Return the (X, Y) coordinate for the center point of the cell that contains the specified text.  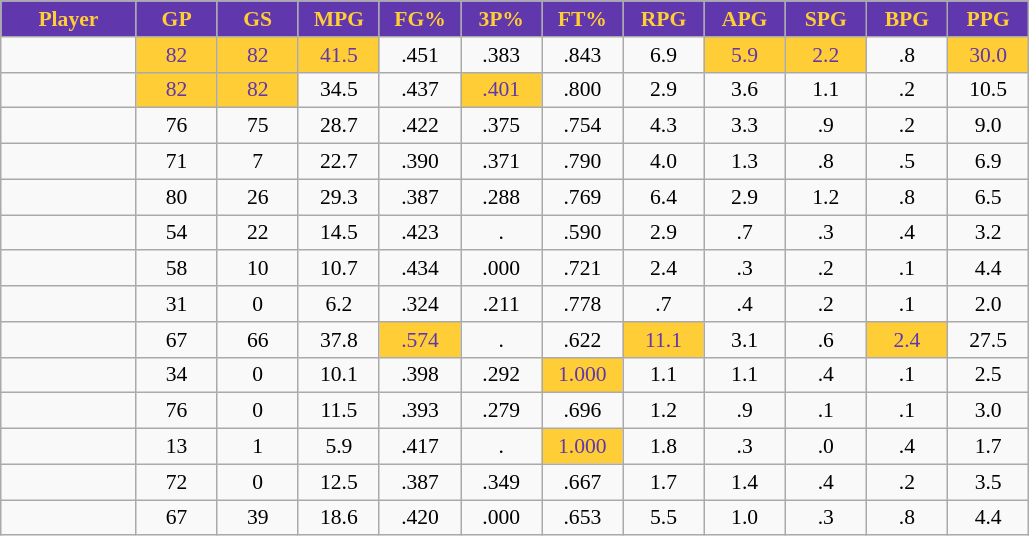
31 (176, 304)
5.5 (664, 518)
3.1 (744, 340)
.590 (582, 233)
.423 (420, 233)
6.5 (988, 197)
41.5 (338, 55)
10.5 (988, 90)
1.0 (744, 518)
26 (258, 197)
Player (68, 19)
.417 (420, 447)
1.3 (744, 162)
.6 (826, 340)
10 (258, 269)
.437 (420, 90)
1.8 (664, 447)
.349 (502, 482)
SPG (826, 19)
.800 (582, 90)
18.6 (338, 518)
GS (258, 19)
37.8 (338, 340)
.420 (420, 518)
29.3 (338, 197)
.401 (502, 90)
.211 (502, 304)
PPG (988, 19)
.5 (906, 162)
.778 (582, 304)
BPG (906, 19)
2.0 (988, 304)
.653 (582, 518)
22.7 (338, 162)
3P% (502, 19)
FG% (420, 19)
.769 (582, 197)
10.1 (338, 375)
.622 (582, 340)
4.0 (664, 162)
4.3 (664, 126)
72 (176, 482)
.0 (826, 447)
.279 (502, 411)
58 (176, 269)
.790 (582, 162)
66 (258, 340)
1 (258, 447)
.390 (420, 162)
14.5 (338, 233)
.398 (420, 375)
6.4 (664, 197)
11.5 (338, 411)
GP (176, 19)
27.5 (988, 340)
6.2 (338, 304)
.324 (420, 304)
.667 (582, 482)
30.0 (988, 55)
MPG (338, 19)
11.1 (664, 340)
3.2 (988, 233)
10.7 (338, 269)
75 (258, 126)
28.7 (338, 126)
.375 (502, 126)
71 (176, 162)
3.6 (744, 90)
3.3 (744, 126)
7 (258, 162)
APG (744, 19)
.696 (582, 411)
.288 (502, 197)
34.5 (338, 90)
.843 (582, 55)
9.0 (988, 126)
54 (176, 233)
13 (176, 447)
.754 (582, 126)
34 (176, 375)
2.5 (988, 375)
.451 (420, 55)
.393 (420, 411)
.371 (502, 162)
.292 (502, 375)
12.5 (338, 482)
FT% (582, 19)
.574 (420, 340)
1.4 (744, 482)
80 (176, 197)
3.0 (988, 411)
.434 (420, 269)
RPG (664, 19)
.422 (420, 126)
22 (258, 233)
2.2 (826, 55)
.383 (502, 55)
3.5 (988, 482)
.721 (582, 269)
39 (258, 518)
